From the cell containing the given text, extract its center point as [X, Y] coordinate. 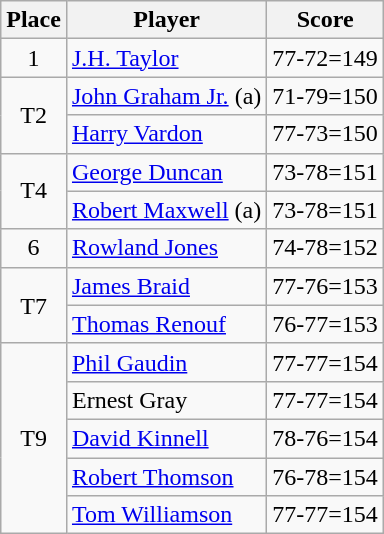
76-78=154 [326, 477]
6 [34, 248]
George Duncan [166, 172]
74-78=152 [326, 248]
T9 [34, 438]
Ernest Gray [166, 400]
Robert Maxwell (a) [166, 210]
77-73=150 [326, 134]
T2 [34, 115]
Phil Gaudin [166, 362]
T7 [34, 305]
77-72=149 [326, 58]
David Kinnell [166, 438]
Place [34, 20]
Score [326, 20]
78-76=154 [326, 438]
Harry Vardon [166, 134]
T4 [34, 191]
Thomas Renouf [166, 324]
John Graham Jr. (a) [166, 96]
71-79=150 [326, 96]
77-76=153 [326, 286]
1 [34, 58]
Rowland Jones [166, 248]
Player [166, 20]
J.H. Taylor [166, 58]
Tom Williamson [166, 515]
76-77=153 [326, 324]
Robert Thomson [166, 477]
James Braid [166, 286]
